Output the [x, y] coordinate of the center of the cell containing the given text.  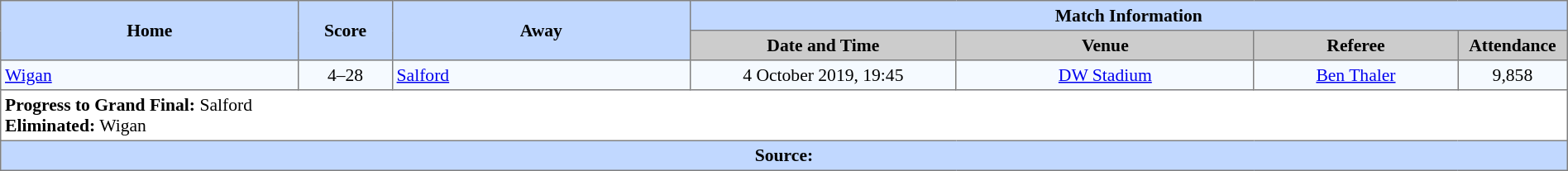
Venue [1105, 45]
Score [346, 31]
Away [541, 31]
Source: [784, 155]
Wigan [150, 75]
4 October 2019, 19:45 [823, 75]
Home [150, 31]
Progress to Grand Final: Salford Eliminated: Wigan [784, 116]
Referee [1355, 45]
DW Stadium [1105, 75]
Salford [541, 75]
Date and Time [823, 45]
Ben Thaler [1355, 75]
Attendance [1513, 45]
4–28 [346, 75]
9,858 [1513, 75]
Match Information [1128, 16]
